For the text-containing cell, return its midpoint in [x, y] coordinate format. 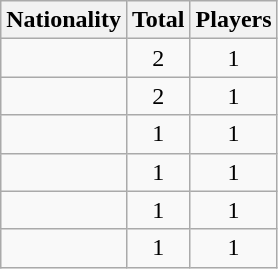
Players [234, 20]
Nationality [64, 20]
Total [158, 20]
